Scan for the cell matching the given text and deliver its [X, Y] coordinate at center. 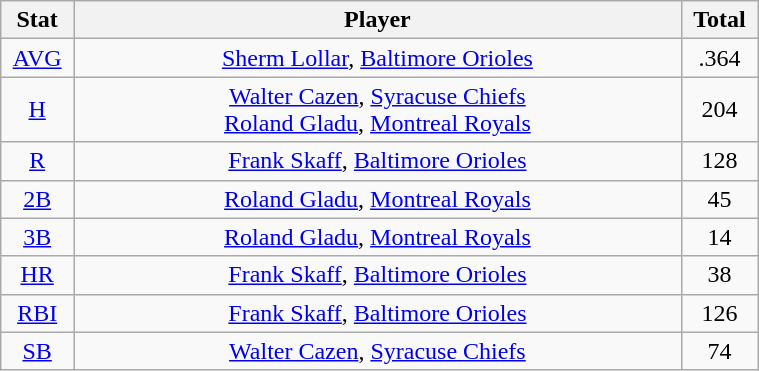
H [38, 110]
SB [38, 351]
HR [38, 275]
45 [719, 199]
Walter Cazen, Syracuse Chiefs [378, 351]
R [38, 161]
14 [719, 237]
RBI [38, 313]
Stat [38, 20]
128 [719, 161]
2B [38, 199]
.364 [719, 58]
AVG [38, 58]
Walter Cazen, Syracuse Chiefs Roland Gladu, Montreal Royals [378, 110]
204 [719, 110]
74 [719, 351]
38 [719, 275]
Sherm Lollar, Baltimore Orioles [378, 58]
Player [378, 20]
Total [719, 20]
3B [38, 237]
126 [719, 313]
